Provide the [X, Y] coordinate of the cell's center where the given text is located.  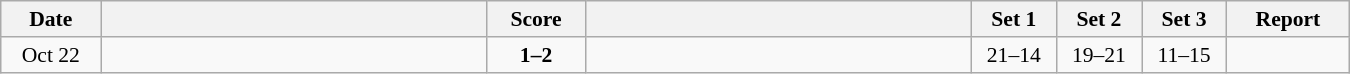
Date [51, 19]
Set 3 [1184, 19]
Report [1288, 19]
Set 2 [1098, 19]
Score [536, 19]
11–15 [1184, 55]
Oct 22 [51, 55]
21–14 [1014, 55]
19–21 [1098, 55]
1–2 [536, 55]
Set 1 [1014, 19]
